Return the (x, y) coordinate for the center point of the cell that contains the specified text.  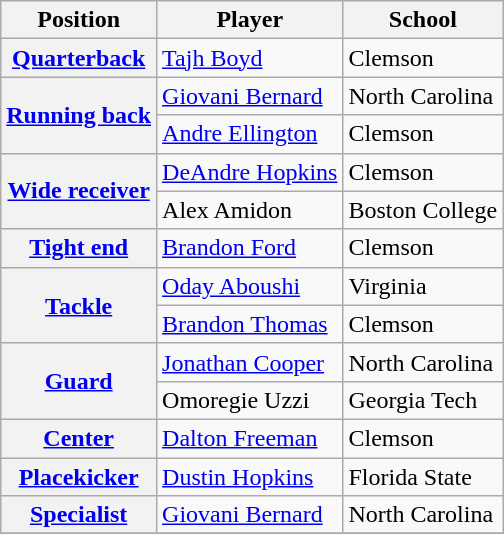
DeAndre Hopkins (250, 172)
Wide receiver (79, 191)
Alex Amidon (250, 210)
Florida State (423, 477)
Specialist (79, 515)
Georgia Tech (423, 400)
Center (79, 438)
Dalton Freeman (250, 438)
School (423, 20)
Jonathan Cooper (250, 362)
Running back (79, 115)
Player (250, 20)
Andre Ellington (250, 134)
Placekicker (79, 477)
Guard (79, 381)
Tajh Boyd (250, 58)
Quarterback (79, 58)
Tight end (79, 248)
Oday Aboushi (250, 286)
Brandon Thomas (250, 324)
Virginia (423, 286)
Brandon Ford (250, 248)
Position (79, 20)
Boston College (423, 210)
Omoregie Uzzi (250, 400)
Dustin Hopkins (250, 477)
Tackle (79, 305)
